Find where the given text appears and provide that cell's center as (x, y) coordinate. 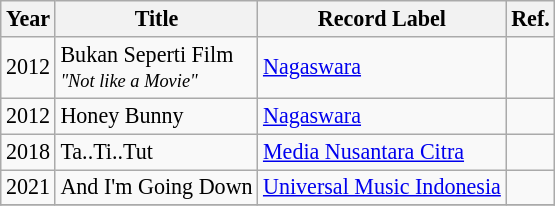
Ref. (530, 18)
Bukan Seperti Film"Not like a Movie" (156, 66)
Media Nusantara Citra (382, 151)
Record Label (382, 18)
2021 (28, 187)
Honey Bunny (156, 116)
And I'm Going Down (156, 187)
Year (28, 18)
Ta..Ti..Tut (156, 151)
Universal Music Indonesia (382, 187)
2018 (28, 151)
Title (156, 18)
